Output the [X, Y] coordinate of the center of the cell containing the given text.  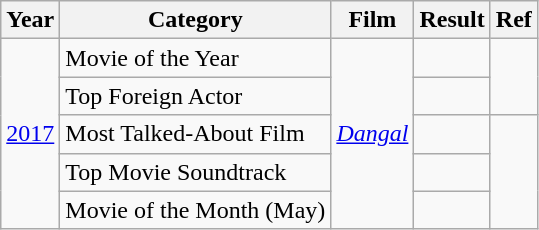
Top Foreign Actor [196, 96]
Film [372, 20]
Year [30, 20]
Ref [514, 20]
Dangal [372, 134]
Category [196, 20]
Top Movie Soundtrack [196, 172]
Movie of the Month (May) [196, 210]
2017 [30, 134]
Most Talked-About Film [196, 134]
Result [452, 20]
Movie of the Year [196, 58]
